Identify which cell holds the provided text, then report its [x, y] central coordinate. 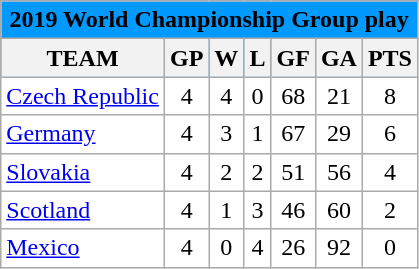
46 [293, 210]
Scotland [83, 210]
56 [338, 172]
PTS [390, 58]
Czech Republic [83, 96]
2019 World Championship Group play [210, 20]
W [226, 58]
TEAM [83, 58]
51 [293, 172]
Germany [83, 134]
6 [390, 134]
L [258, 58]
26 [293, 248]
GP [186, 58]
GA [338, 58]
60 [338, 210]
8 [390, 96]
92 [338, 248]
29 [338, 134]
Mexico [83, 248]
68 [293, 96]
Slovakia [83, 172]
67 [293, 134]
GF [293, 58]
21 [338, 96]
